Return (x, y) of the center of cell containing provided text 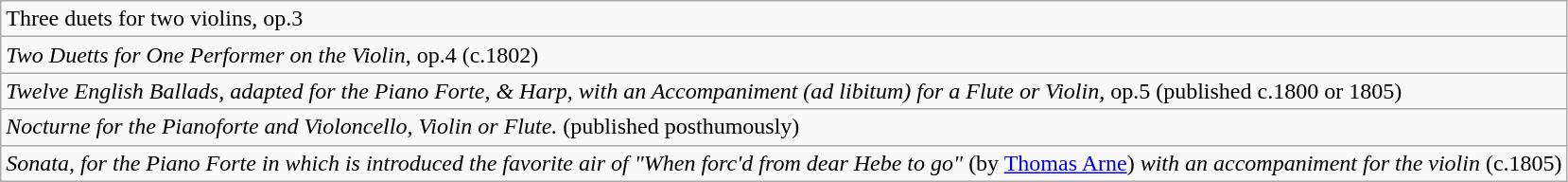
Three duets for two violins, op.3 (784, 19)
Two Duetts for One Performer on the Violin, op.4 (c.1802) (784, 55)
Nocturne for the Pianoforte and Violoncello, Violin or Flute. (published posthumously) (784, 127)
